Identify which cell holds the provided text, then report its [X, Y] central coordinate. 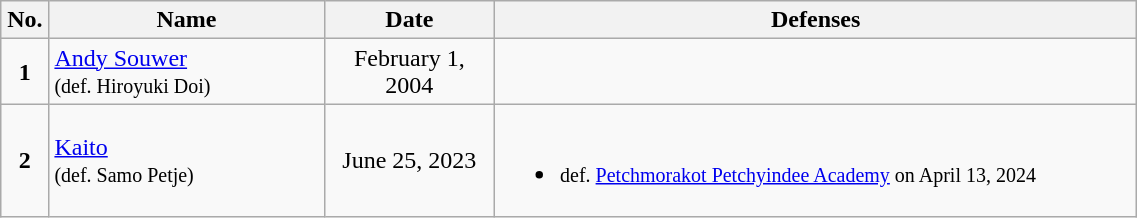
1 [25, 72]
No. [25, 20]
February 1, 2004 [409, 72]
Kaito(def. Samo Petje) [186, 160]
Andy Souwer(def. Hiroyuki Doi) [186, 72]
Name [186, 20]
June 25, 2023 [409, 160]
2 [25, 160]
def. Petchmorakot Petchyindee Academy on April 13, 2024 [816, 160]
Date [409, 20]
Defenses [816, 20]
